For the text-containing cell, return its midpoint in (x, y) coordinate format. 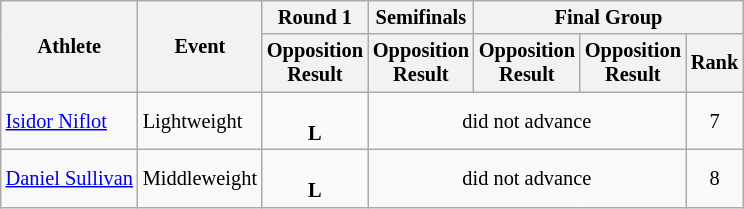
Event (200, 46)
Round 1 (315, 17)
Final Group (608, 17)
Isidor Niflot (70, 121)
Rank (714, 63)
8 (714, 178)
Athlete (70, 46)
Middleweight (200, 178)
Semifinals (421, 17)
Lightweight (200, 121)
7 (714, 121)
Daniel Sullivan (70, 178)
